Return (x, y) of the center of cell containing provided text 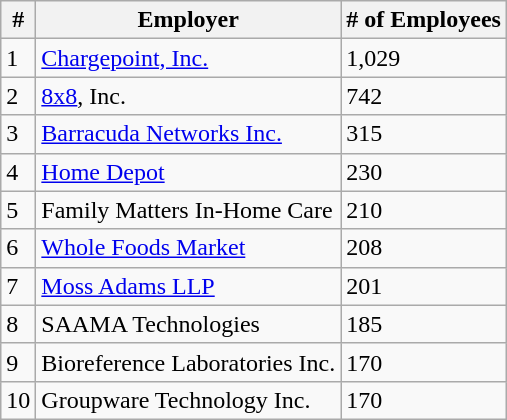
7 (18, 286)
4 (18, 172)
1 (18, 58)
SAAMA Technologies (188, 324)
10 (18, 400)
742 (424, 96)
6 (18, 248)
Bioreference Laboratories Inc. (188, 362)
Home Depot (188, 172)
Whole Foods Market (188, 248)
# of Employees (424, 20)
Moss Adams LLP (188, 286)
208 (424, 248)
Employer (188, 20)
201 (424, 286)
8 (18, 324)
315 (424, 134)
5 (18, 210)
Groupware Technology Inc. (188, 400)
Family Matters In-Home Care (188, 210)
2 (18, 96)
9 (18, 362)
Barracuda Networks Inc. (188, 134)
3 (18, 134)
# (18, 20)
230 (424, 172)
185 (424, 324)
210 (424, 210)
8x8, Inc. (188, 96)
1,029 (424, 58)
Chargepoint, Inc. (188, 58)
